Detect which cell encompasses the target text, then output its [X, Y] center coordinate. 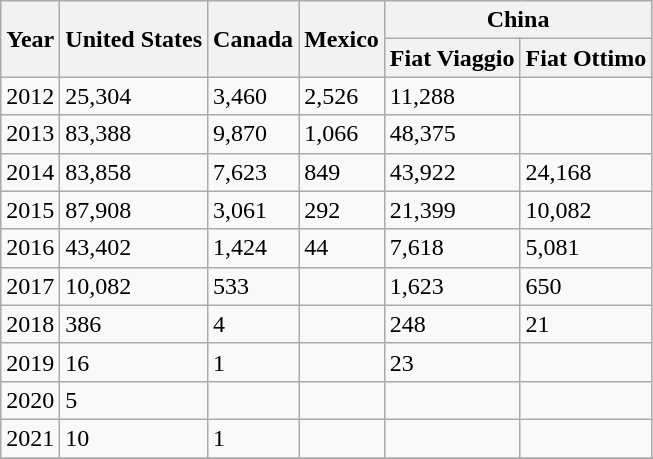
2017 [30, 286]
Fiat Viaggio [452, 58]
48,375 [452, 134]
21,399 [452, 210]
4 [254, 324]
5 [134, 400]
43,922 [452, 172]
2013 [30, 134]
292 [342, 210]
21 [586, 324]
83,388 [134, 134]
Year [30, 39]
3,061 [254, 210]
23 [452, 362]
83,858 [134, 172]
44 [342, 248]
16 [134, 362]
United States [134, 39]
10 [134, 438]
11,288 [452, 96]
2019 [30, 362]
849 [342, 172]
Mexico [342, 39]
2020 [30, 400]
2021 [30, 438]
2015 [30, 210]
5,081 [586, 248]
7,618 [452, 248]
Canada [254, 39]
248 [452, 324]
Fiat Ottimo [586, 58]
1,424 [254, 248]
87,908 [134, 210]
2014 [30, 172]
533 [254, 286]
386 [134, 324]
1,623 [452, 286]
24,168 [586, 172]
2018 [30, 324]
7,623 [254, 172]
2012 [30, 96]
2,526 [342, 96]
2016 [30, 248]
9,870 [254, 134]
43,402 [134, 248]
25,304 [134, 96]
3,460 [254, 96]
1,066 [342, 134]
China [518, 20]
650 [586, 286]
